Pinpoint the cell where the given text exists, returning its [x, y] midpoint coordinate. 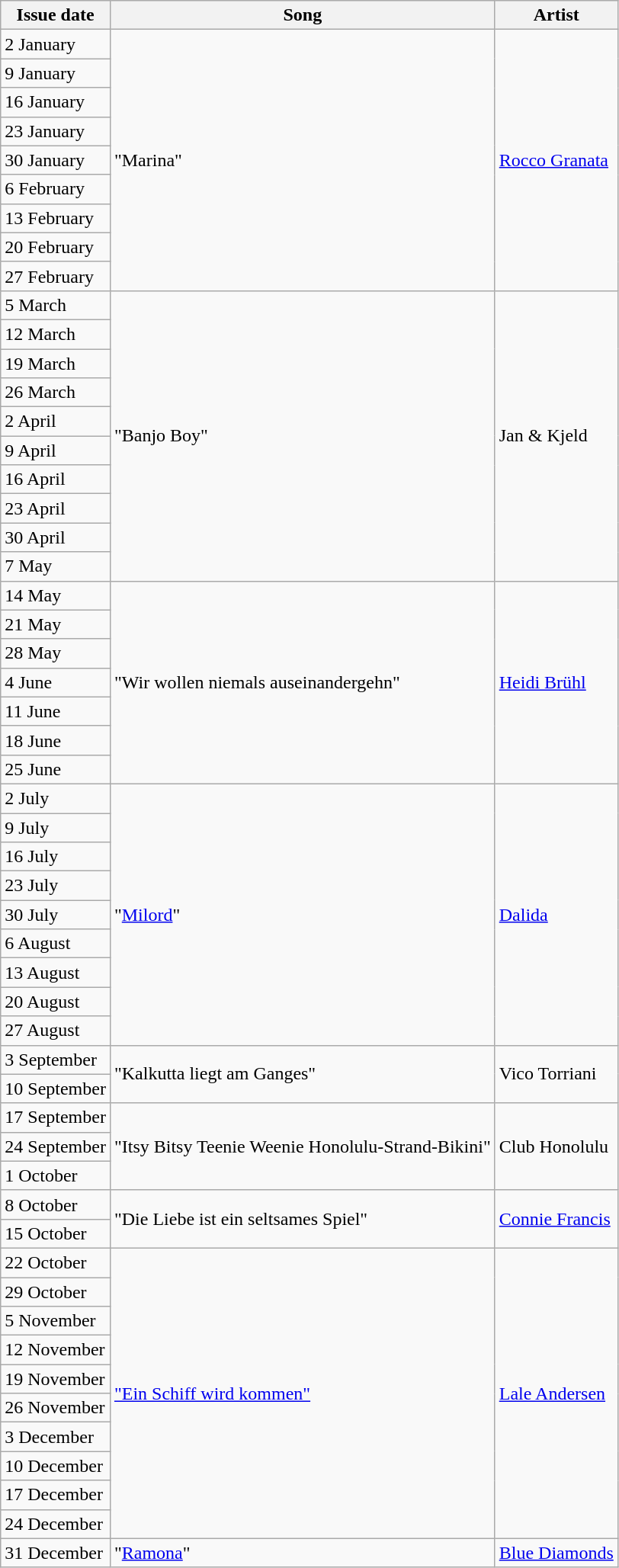
2 July [56, 798]
16 April [56, 479]
Issue date [56, 15]
27 February [56, 276]
"Marina" [302, 160]
Club Honolulu [556, 1146]
"Ein Schiff wird kommen" [302, 1393]
30 January [56, 160]
Artist [556, 15]
Lale Andersen [556, 1393]
22 October [56, 1262]
24 September [56, 1146]
Rocco Granata [556, 160]
"Ramona" [302, 1553]
"Die Liebe ist ein seltsames Spiel" [302, 1219]
27 August [56, 1031]
"Itsy Bitsy Teenie Weenie Honolulu-Strand-Bikini" [302, 1146]
12 March [56, 334]
1 October [56, 1175]
Heidi Brühl [556, 682]
"Wir wollen niemals auseinandergehn" [302, 682]
11 June [56, 711]
10 December [56, 1466]
13 February [56, 218]
21 May [56, 624]
19 March [56, 364]
3 December [56, 1437]
5 March [56, 305]
"Milord" [302, 915]
Dalida [556, 915]
26 November [56, 1408]
Jan & Kjeld [556, 436]
7 May [56, 566]
2 January [56, 44]
2 April [56, 422]
18 June [56, 740]
20 August [56, 1002]
12 November [56, 1350]
16 July [56, 857]
29 October [56, 1292]
23 April [56, 508]
23 January [56, 131]
5 November [56, 1321]
15 October [56, 1233]
Connie Francis [556, 1219]
3 September [56, 1060]
6 February [56, 189]
30 July [56, 915]
16 January [56, 102]
24 December [56, 1524]
23 July [56, 886]
Vico Torriani [556, 1074]
28 May [56, 653]
10 September [56, 1089]
13 August [56, 973]
31 December [56, 1553]
17 December [56, 1495]
"Kalkutta liegt am Ganges" [302, 1074]
9 July [56, 827]
30 April [56, 537]
14 May [56, 595]
"Banjo Boy" [302, 436]
4 June [56, 682]
8 October [56, 1204]
17 September [56, 1117]
20 February [56, 247]
6 August [56, 944]
9 April [56, 451]
Song [302, 15]
9 January [56, 73]
25 June [56, 769]
19 November [56, 1379]
26 March [56, 393]
Blue Diamonds [556, 1553]
